Scan for the cell matching the given text and deliver its [X, Y] coordinate at center. 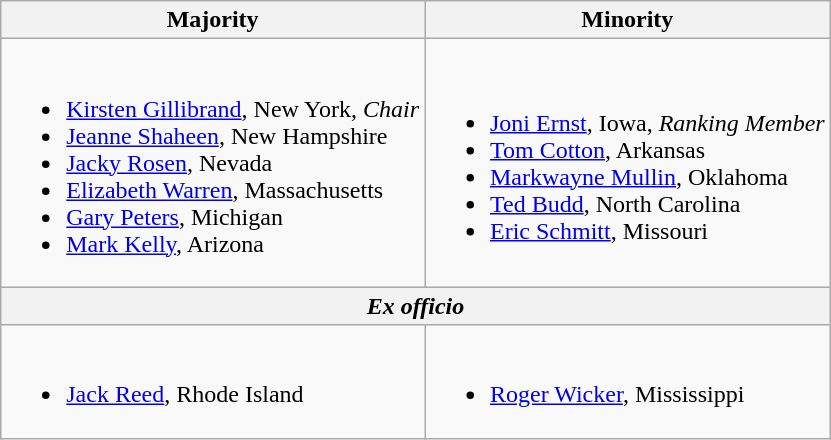
Ex officio [416, 306]
Minority [627, 20]
Majority [213, 20]
Joni Ernst, Iowa, Ranking MemberTom Cotton, ArkansasMarkwayne Mullin, OklahomaTed Budd, North CarolinaEric Schmitt, Missouri [627, 163]
Roger Wicker, Mississippi [627, 382]
Jack Reed, Rhode Island [213, 382]
